Pinpoint the cell where the given text exists, returning its [x, y] midpoint coordinate. 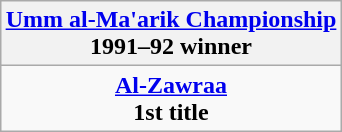
Umm al-Ma'arik Championship1991–92 winner [171, 34]
Al-Zawraa1st title [171, 98]
